Capture the cell that displays the provided text and extract its (x, y) central coordinate. 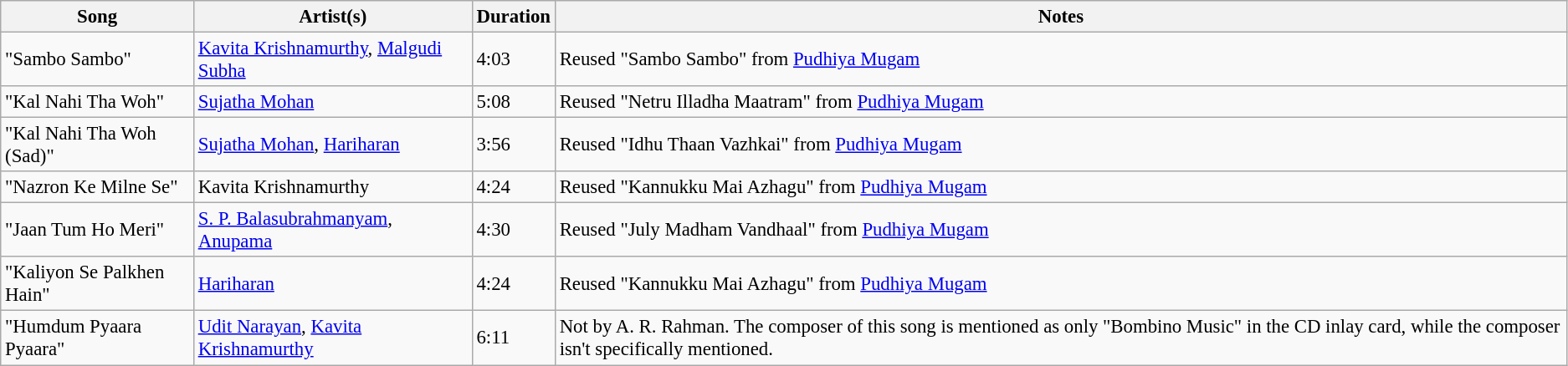
Duration (514, 17)
"Kal Nahi Tha Woh (Sad)" (97, 145)
Reused "July Madham Vandhaal" from Pudhiya Mugam (1061, 231)
Sujatha Mohan, Hariharan (333, 145)
S. P. Balasubrahmanyam, Anupama (333, 231)
"Sambo Sambo" (97, 60)
Notes (1061, 17)
4:03 (514, 60)
Kavita Krishnamurthy, Malgudi Subha (333, 60)
Reused "Netru Illadha Maatram" from Pudhiya Mugam (1061, 102)
"Nazron Ke Milne Se" (97, 187)
Reused "Idhu Thaan Vazhkai" from Pudhiya Mugam (1061, 145)
4:30 (514, 231)
Song (97, 17)
"Kaliyon Se Palkhen Hain" (97, 284)
Artist(s) (333, 17)
3:56 (514, 145)
Hariharan (333, 284)
"Jaan Tum Ho Meri" (97, 231)
"Humdum Pyaara Pyaara" (97, 338)
Kavita Krishnamurthy (333, 187)
"Kal Nahi Tha Woh" (97, 102)
Reused "Sambo Sambo" from Pudhiya Mugam (1061, 60)
Sujatha Mohan (333, 102)
6:11 (514, 338)
Udit Narayan, Kavita Krishnamurthy (333, 338)
5:08 (514, 102)
